For the text-containing cell, return its midpoint in (X, Y) coordinate format. 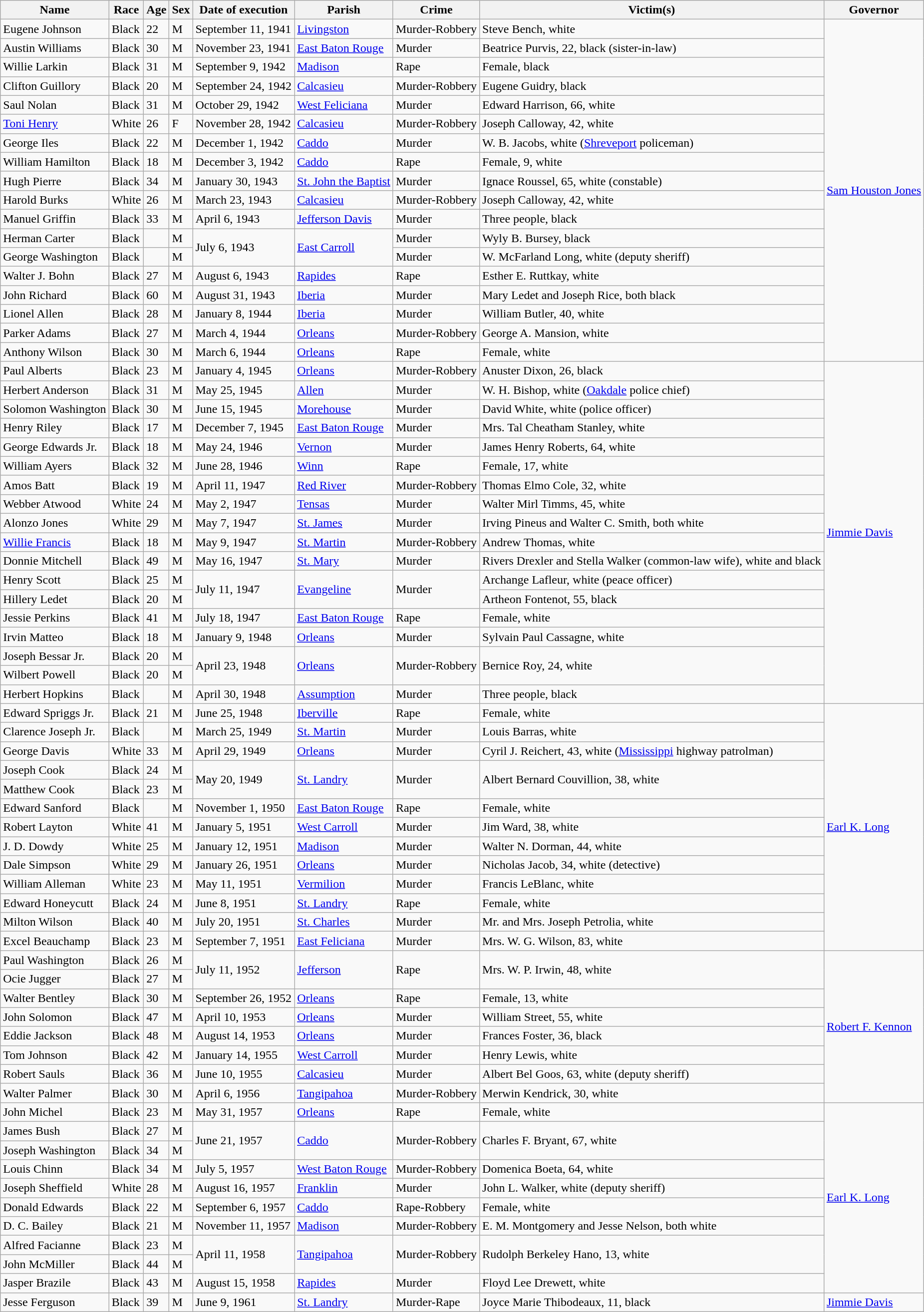
Wilbert Powell (55, 675)
George A. Mansion, white (652, 333)
January 12, 1951 (244, 846)
Age (157, 10)
Frances Foster, 36, black (652, 1036)
Beatrice Purvis, 22, black (sister-in-law) (652, 48)
Jefferson (344, 970)
Female, 17, white (652, 466)
August 6, 1943 (244, 276)
St. John the Baptist (344, 181)
42 (157, 1055)
September 9, 1942 (244, 67)
August 15, 1958 (244, 1283)
Joseph Washington (55, 1150)
Walter Palmer (55, 1093)
Albert Bernard Couvillion, 38, white (652, 779)
Edward Honeycutt (55, 903)
Dale Simpson (55, 865)
J. D. Dowdy (55, 846)
Race (126, 10)
Albert Bel Goos, 63, white (deputy sheriff) (652, 1074)
Anthony Wilson (55, 352)
Robert F. Kennon (874, 1026)
May 9, 1947 (244, 542)
Eddie Jackson (55, 1036)
East Feliciana (344, 941)
Murder-Rape (436, 1302)
William Butler, 40, white (652, 314)
Mrs. W. G. Wilson, 83, white (652, 941)
Ocie Jugger (55, 979)
36 (157, 1074)
Toni Henry (55, 124)
Austin Williams (55, 48)
George Washington (55, 257)
W. McFarland Long, white (deputy sheriff) (652, 257)
March 23, 1943 (244, 200)
Herman Carter (55, 238)
Amos Batt (55, 485)
April 30, 1948 (244, 694)
Sylvain Paul Cassagne, white (652, 637)
George Iles (55, 143)
September 26, 1952 (244, 998)
James Henry Roberts, 64, white (652, 447)
Rivers Drexler and Stella Walker (common-law wife), white and black (652, 561)
Willie Francis (55, 542)
Donald Edwards (55, 1207)
December 1, 1942 (244, 143)
West Baton Rouge (344, 1169)
St. James (344, 523)
May 25, 1945 (244, 390)
Lionel Allen (55, 314)
Morehouse (344, 409)
June 9, 1961 (244, 1302)
Paul Washington (55, 960)
March 4, 1944 (244, 333)
January 8, 1944 (244, 314)
Red River (344, 485)
John Michel (55, 1112)
D. C. Bailey (55, 1226)
West Feliciana (344, 105)
Louis Barras, white (652, 732)
Joseph Sheffield (55, 1188)
June 25, 1948 (244, 713)
July 18, 1947 (244, 618)
Jessie Perkins (55, 618)
Milton Wilson (55, 922)
Sex (181, 10)
Solomon Washington (55, 409)
Livingston (344, 29)
Jesse Ferguson (55, 1302)
January 14, 1955 (244, 1055)
Edward Spriggs Jr. (55, 713)
May 24, 1946 (244, 447)
Saul Nolan (55, 105)
Assumption (344, 694)
Cyril J. Reichert, 43, white (Mississippi highway patrolman) (652, 751)
Victim(s) (652, 10)
Thomas Elmo Cole, 32, white (652, 485)
Donnie Mitchell (55, 561)
Charles F. Bryant, 67, white (652, 1140)
Vernon (344, 447)
June 15, 1945 (244, 409)
April 23, 1948 (244, 665)
Hugh Pierre (55, 181)
Walter J. Bohn (55, 276)
Hillery Ledet (55, 599)
May 2, 1947 (244, 504)
Walter Mirl Timms, 45, white (652, 504)
Parker Adams (55, 333)
Female, black (652, 67)
July 5, 1957 (244, 1169)
Archange Lafleur, white (peace officer) (652, 580)
June 21, 1957 (244, 1140)
Domenica Boeta, 64, white (652, 1169)
Floyd Lee Drewett, white (652, 1283)
Joseph Bessar Jr. (55, 656)
St. Mary (344, 561)
June 10, 1955 (244, 1074)
Iberville (344, 713)
April 29, 1949 (244, 751)
November 1, 1950 (244, 808)
July 20, 1951 (244, 922)
Female, 13, white (652, 998)
Bernice Roy, 24, white (652, 665)
Henry Lewis, white (652, 1055)
Matthew Cook (55, 789)
St. Charles (344, 922)
Steve Bench, white (652, 29)
E. M. Montgomery and Jesse Nelson, both white (652, 1226)
April 6, 1956 (244, 1093)
Clifton Guillory (55, 86)
Mr. and Mrs. Joseph Petrolia, white (652, 922)
Herbert Anderson (55, 390)
January 26, 1951 (244, 865)
60 (157, 295)
Rape-Robbery (436, 1207)
Herbert Hopkins (55, 694)
George Edwards Jr. (55, 447)
W. B. Jacobs, white (Shreveport policeman) (652, 143)
April 11, 1947 (244, 485)
Henry Riley (55, 428)
January 5, 1951 (244, 827)
44 (157, 1264)
Alonzo Jones (55, 523)
40 (157, 922)
Ignace Roussel, 65, white (constable) (652, 181)
May 20, 1949 (244, 779)
John McMiller (55, 1264)
Artheon Fontenot, 55, black (652, 599)
East Carroll (344, 248)
Walter Bentley (55, 998)
Paul Alberts (55, 371)
Excel Beauchamp (55, 941)
17 (157, 428)
Tom Johnson (55, 1055)
November 23, 1941 (244, 48)
June 28, 1946 (244, 466)
May 16, 1947 (244, 561)
48 (157, 1036)
Governor (874, 10)
May 7, 1947 (244, 523)
W. H. Bishop, white (Oakdale police chief) (652, 390)
Webber Atwood (55, 504)
April 6, 1943 (244, 219)
July 11, 1952 (244, 970)
Robert Sauls (55, 1074)
John L. Walker, white (deputy sheriff) (652, 1188)
William Street, 55, white (652, 1017)
Robert Layton (55, 827)
Harold Burks (55, 200)
November 11, 1957 (244, 1226)
Tensas (344, 504)
September 7, 1951 (244, 941)
December 3, 1942 (244, 162)
David White, white (police officer) (652, 409)
49 (157, 561)
43 (157, 1283)
May 31, 1957 (244, 1112)
December 7, 1945 (244, 428)
Winn (344, 466)
Wyly B. Bursey, black (652, 238)
Jasper Brazile (55, 1283)
Date of execution (244, 10)
May 11, 1951 (244, 884)
Esther E. Ruttkay, white (652, 276)
Eugene Johnson (55, 29)
Sam Houston Jones (874, 191)
Allen (344, 390)
September 6, 1957 (244, 1207)
Anuster Dixon, 26, black (652, 371)
Rudolph Berkeley Hano, 13, white (652, 1255)
September 24, 1942 (244, 86)
January 30, 1943 (244, 181)
Eugene Guidry, black (652, 86)
Vermilion (344, 884)
32 (157, 466)
Walter N. Dorman, 44, white (652, 846)
19 (157, 485)
John Richard (55, 295)
Irving Pineus and Walter C. Smith, both white (652, 523)
July 11, 1947 (244, 590)
Willie Larkin (55, 67)
Mrs. Tal Cheatham Stanley, white (652, 428)
Evangeline (344, 590)
Parish (344, 10)
March 25, 1949 (244, 732)
Name (55, 10)
Jim Ward, 38, white (652, 827)
January 9, 1948 (244, 637)
August 14, 1953 (244, 1036)
July 6, 1943 (244, 248)
Nicholas Jacob, 34, white (detective) (652, 865)
Jefferson Davis (344, 219)
November 28, 1942 (244, 124)
39 (157, 1302)
October 29, 1942 (244, 105)
Manuel Griffin (55, 219)
Henry Scott (55, 580)
Alfred Facianne (55, 1245)
James Bush (55, 1131)
Edward Sanford (55, 808)
Francis LeBlanc, white (652, 884)
Merwin Kendrick, 30, white (652, 1093)
March 6, 1944 (244, 352)
47 (157, 1017)
Mrs. W. P. Irwin, 48, white (652, 970)
April 11, 1958 (244, 1255)
John Solomon (55, 1017)
Mary Ledet and Joseph Rice, both black (652, 295)
April 10, 1953 (244, 1017)
June 8, 1951 (244, 903)
Joseph Cook (55, 770)
F (181, 124)
Crime (436, 10)
January 4, 1945 (244, 371)
William Alleman (55, 884)
September 11, 1941 (244, 29)
Irvin Matteo (55, 637)
Clarence Joseph Jr. (55, 732)
George Davis (55, 751)
William Hamilton (55, 162)
August 31, 1943 (244, 295)
Louis Chinn (55, 1169)
Edward Harrison, 66, white (652, 105)
William Ayers (55, 466)
Andrew Thomas, white (652, 542)
Female, 9, white (652, 162)
Franklin (344, 1188)
August 16, 1957 (244, 1188)
Joyce Marie Thibodeaux, 11, black (652, 1302)
